Capture the cell that displays the provided text and extract its (X, Y) central coordinate. 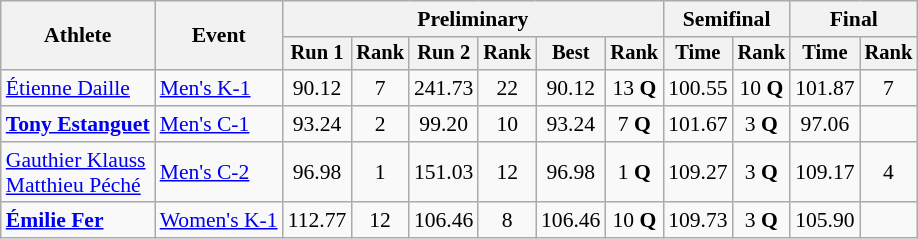
Men's K-1 (219, 88)
Event (219, 36)
101.87 (824, 88)
Émilie Fer (78, 221)
112.77 (318, 221)
99.20 (444, 124)
Men's C-2 (219, 172)
Men's C-1 (219, 124)
109.17 (824, 172)
Étienne Daille (78, 88)
97.06 (824, 124)
7 Q (634, 124)
151.03 (444, 172)
Women's K-1 (219, 221)
Run 2 (444, 54)
22 (507, 88)
241.73 (444, 88)
10 (507, 124)
Preliminary (473, 19)
109.73 (698, 221)
Gauthier KlaussMatthieu Péché (78, 172)
Final (854, 19)
8 (507, 221)
1 (380, 172)
105.90 (824, 221)
Run 1 (318, 54)
Best (570, 54)
1 Q (634, 172)
Semifinal (726, 19)
13 Q (634, 88)
Athlete (78, 36)
101.67 (698, 124)
100.55 (698, 88)
Tony Estanguet (78, 124)
109.27 (698, 172)
4 (889, 172)
2 (380, 124)
